From the cell containing the given text, extract its center point as [x, y] coordinate. 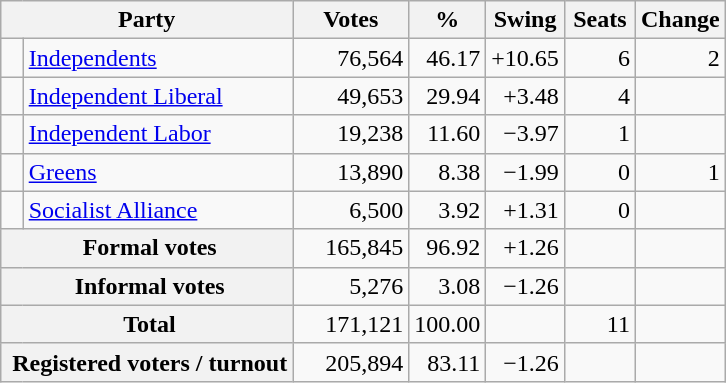
3.92 [448, 210]
−3.97 [526, 134]
Independent Labor [158, 134]
100.00 [448, 324]
Votes [351, 20]
Swing [526, 20]
Total [147, 324]
+3.48 [526, 96]
11 [600, 324]
Independent Liberal [158, 96]
19,238 [351, 134]
13,890 [351, 172]
+1.26 [526, 248]
Party [147, 20]
6,500 [351, 210]
165,845 [351, 248]
Formal votes [147, 248]
Seats [600, 20]
Registered voters / turnout [147, 362]
% [448, 20]
29.94 [448, 96]
2 [680, 58]
171,121 [351, 324]
Socialist Alliance [158, 210]
49,653 [351, 96]
Independents [158, 58]
+10.65 [526, 58]
−1.99 [526, 172]
Informal votes [147, 286]
Greens [158, 172]
205,894 [351, 362]
46.17 [448, 58]
96.92 [448, 248]
3.08 [448, 286]
6 [600, 58]
5,276 [351, 286]
+1.31 [526, 210]
76,564 [351, 58]
8.38 [448, 172]
4 [600, 96]
11.60 [448, 134]
Change [680, 20]
83.11 [448, 362]
